From the cell containing the given text, extract its center point as [x, y] coordinate. 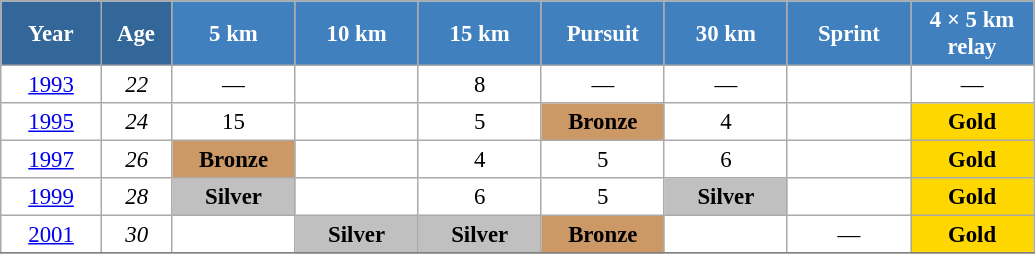
22 [136, 85]
10 km [356, 34]
24 [136, 122]
8 [480, 85]
28 [136, 197]
5 km [234, 34]
Year [52, 34]
1997 [52, 160]
1995 [52, 122]
30 km [726, 34]
1999 [52, 197]
4 × 5 km relay [972, 34]
15 [234, 122]
2001 [52, 235]
15 km [480, 34]
1993 [52, 85]
Pursuit [602, 34]
Sprint [848, 34]
30 [136, 235]
Age [136, 34]
26 [136, 160]
